Identify which cell holds the provided text, then report its [X, Y] central coordinate. 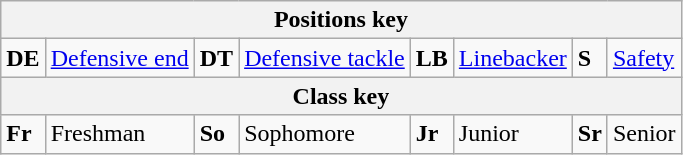
Junior [512, 134]
DT [216, 58]
DE [23, 58]
LB [432, 58]
Jr [432, 134]
Defensive tackle [325, 58]
Sr [590, 134]
Sophomore [325, 134]
Positions key [341, 20]
Defensive end [120, 58]
So [216, 134]
Safety [644, 58]
Senior [644, 134]
Linebacker [512, 58]
S [590, 58]
Fr [23, 134]
Freshman [120, 134]
Class key [341, 96]
